For the text-containing cell, return its midpoint in (X, Y) coordinate format. 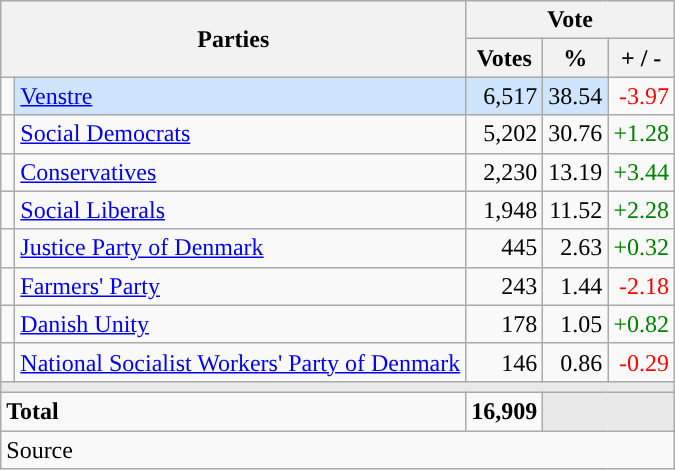
38.54 (576, 96)
+1.28 (642, 134)
1.44 (576, 286)
0.86 (576, 362)
Venstre (240, 96)
-0.29 (642, 362)
1.05 (576, 324)
2.63 (576, 248)
243 (504, 286)
Votes (504, 58)
30.76 (576, 134)
178 (504, 324)
Source (338, 449)
2,230 (504, 172)
+ / - (642, 58)
6,517 (504, 96)
Social Democrats (240, 134)
Social Liberals (240, 210)
Danish Unity (240, 324)
Justice Party of Denmark (240, 248)
146 (504, 362)
+2.28 (642, 210)
13.19 (576, 172)
445 (504, 248)
5,202 (504, 134)
Farmers' Party (240, 286)
% (576, 58)
1,948 (504, 210)
Conservatives (240, 172)
+3.44 (642, 172)
+0.82 (642, 324)
16,909 (504, 411)
Total (234, 411)
National Socialist Workers' Party of Denmark (240, 362)
+0.32 (642, 248)
Parties (234, 39)
-3.97 (642, 96)
-2.18 (642, 286)
Vote (570, 20)
11.52 (576, 210)
